Identify which cell holds the provided text, then report its (x, y) central coordinate. 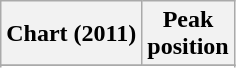
Peakposition (188, 34)
Chart (2011) (72, 34)
